Locate the cell with the specified text and output its (x, y) center coordinate. 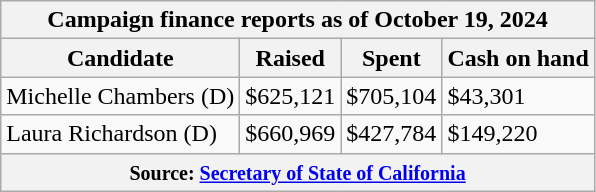
Source: Secretary of State of California (298, 172)
Campaign finance reports as of October 19, 2024 (298, 20)
$625,121 (290, 96)
$43,301 (518, 96)
Spent (392, 58)
Cash on hand (518, 58)
Candidate (120, 58)
$149,220 (518, 134)
$660,969 (290, 134)
Laura Richardson (D) (120, 134)
$427,784 (392, 134)
Michelle Chambers (D) (120, 96)
Raised (290, 58)
$705,104 (392, 96)
